Detect which cell encompasses the target text, then output its (X, Y) center coordinate. 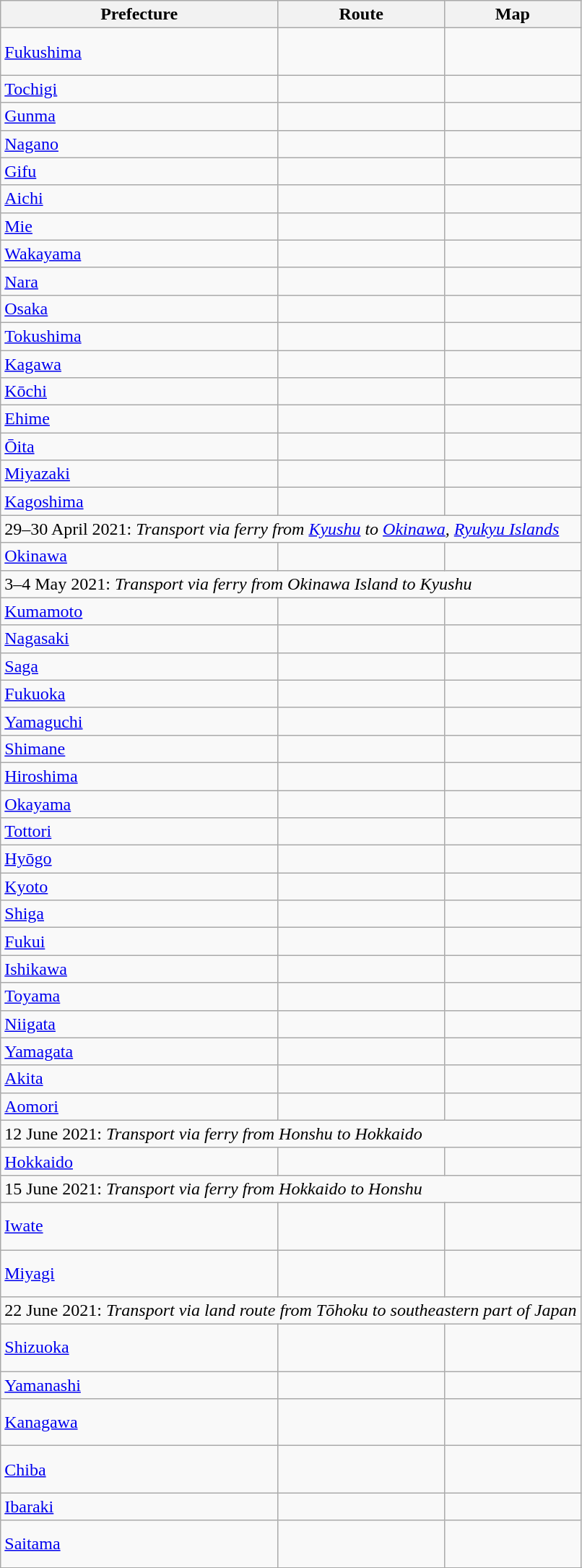
Ōita (139, 447)
Hiroshima (139, 776)
Fukui (139, 942)
Ishikawa (139, 969)
Shizuoka (139, 1348)
Kyoto (139, 887)
Prefecture (139, 14)
15 June 2021: Transport via ferry from Hokkaido to Honshu (290, 1189)
Niigata (139, 1024)
Nagasaki (139, 639)
Kumamoto (139, 611)
Aomori (139, 1106)
Miyagi (139, 1273)
Gifu (139, 171)
Iwate (139, 1225)
Yamanashi (139, 1385)
Mie (139, 226)
Wakayama (139, 254)
Okinawa (139, 556)
Gunma (139, 116)
Tochigi (139, 89)
Nagano (139, 144)
Ehime (139, 419)
Okayama (139, 804)
Ibaraki (139, 1507)
Route (361, 14)
22 June 2021: Transport via land route from Tōhoku to southeastern part of Japan (290, 1311)
Map (513, 14)
Aichi (139, 199)
Kagoshima (139, 501)
Kōchi (139, 392)
12 June 2021: Transport via ferry from Honshu to Hokkaido (290, 1134)
Saitama (139, 1543)
Tottori (139, 832)
Kagawa (139, 363)
Akita (139, 1079)
Hyōgo (139, 859)
Tokushima (139, 336)
Shimane (139, 749)
Chiba (139, 1470)
Fukuoka (139, 694)
3–4 May 2021: Transport via ferry from Okinawa Island to Kyushu (290, 584)
29–30 April 2021: Transport via ferry from Kyushu to Okinawa, Ryukyu Islands (290, 529)
Kanagawa (139, 1422)
Yamagata (139, 1051)
Miyazaki (139, 474)
Shiga (139, 914)
Hokkaido (139, 1161)
Yamaguchi (139, 721)
Fukushima (139, 52)
Saga (139, 666)
Osaka (139, 309)
Toyama (139, 996)
Nara (139, 281)
